Scan for the cell matching the given text and deliver its (X, Y) coordinate at center. 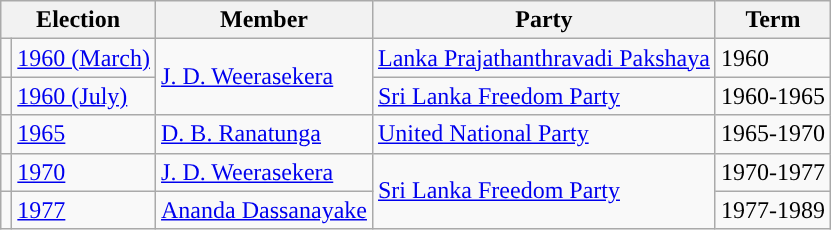
1965-1970 (772, 134)
Party (544, 20)
Term (772, 20)
Ananda Dassanayake (264, 210)
1970 (84, 172)
1965 (84, 134)
1970-1977 (772, 172)
United National Party (544, 134)
1960 (July) (84, 96)
1960 (March) (84, 58)
D. B. Ranatunga (264, 134)
1977 (84, 210)
1977-1989 (772, 210)
1960 (772, 58)
Lanka Prajathanthravadi Pakshaya (544, 58)
1960-1965 (772, 96)
Member (264, 20)
Election (78, 20)
